Search for the cell housing the specified text and yield its [x, y] center coordinate. 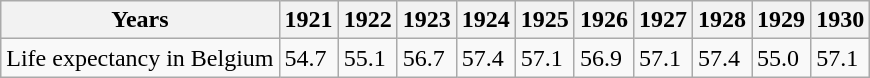
1927 [662, 20]
1923 [426, 20]
1922 [368, 20]
1924 [486, 20]
1929 [782, 20]
1928 [722, 20]
Life expectancy in Belgium [140, 58]
54.7 [308, 58]
1926 [604, 20]
Years [140, 20]
1921 [308, 20]
1930 [840, 20]
1925 [544, 20]
55.0 [782, 58]
55.1 [368, 58]
56.9 [604, 58]
56.7 [426, 58]
